Scan for the cell matching the given text and deliver its (x, y) coordinate at center. 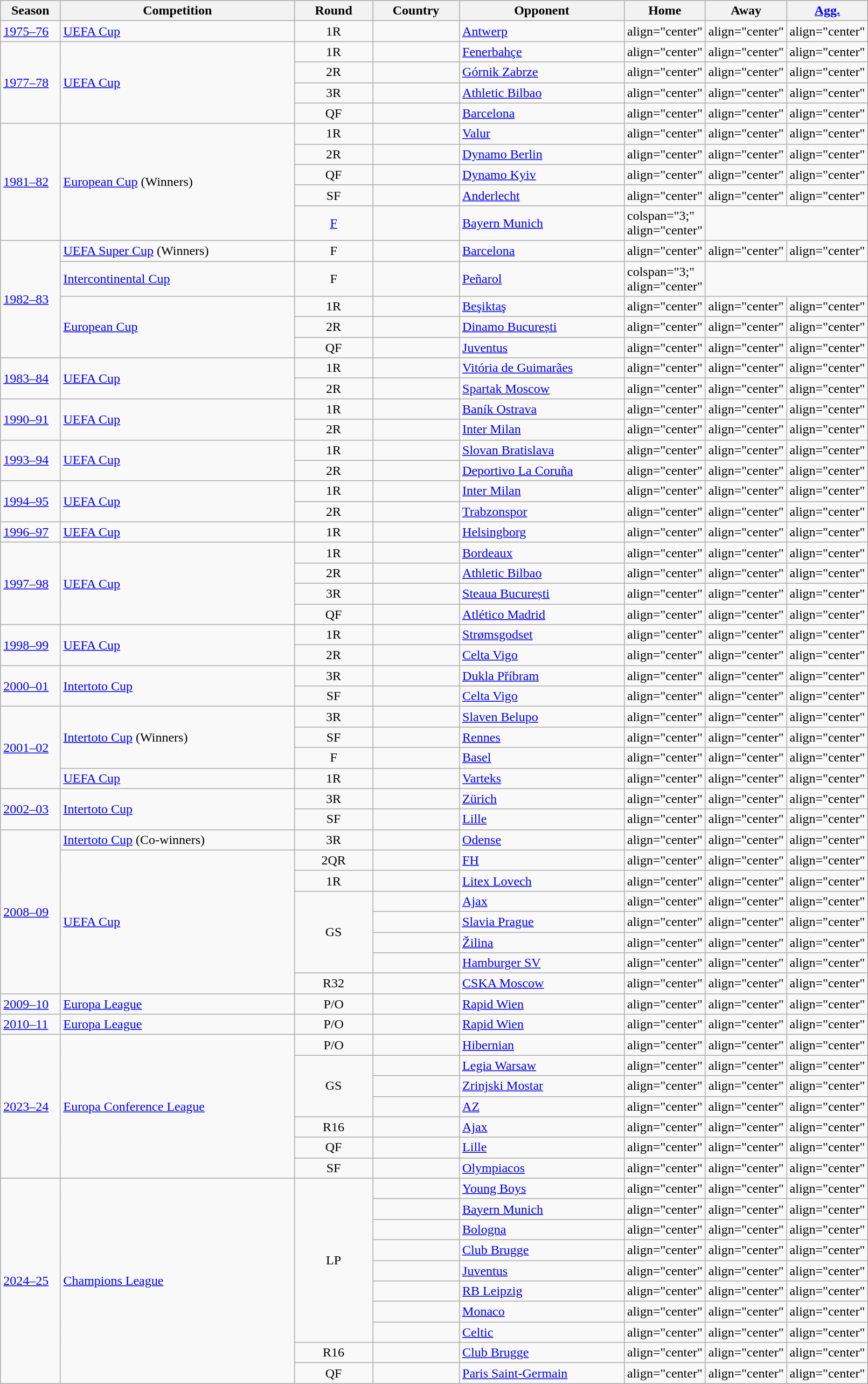
Dinamo București (542, 327)
Away (746, 11)
Dynamo Kyiv (542, 175)
1981–82 (30, 182)
UEFA Super Cup (Winners) (178, 251)
Antwerp (542, 31)
Rennes (542, 737)
1982–83 (30, 299)
Beşiktaş (542, 307)
Górnik Zabrze (542, 72)
2023–24 (30, 1106)
Trabzonspor (542, 511)
Vitória de Guimarães (542, 368)
1996–97 (30, 532)
Paris Saint-Germain (542, 1373)
Dukla Příbram (542, 676)
FH (542, 860)
2000–01 (30, 686)
Young Boys (542, 1188)
Europa Conference League (178, 1106)
Baník Ostrava (542, 409)
Fenerbahçe (542, 52)
Litex Lovech (542, 881)
Hamburger SV (542, 963)
European Cup (Winners) (178, 182)
CSKA Moscow (542, 984)
1993–94 (30, 460)
Round (334, 11)
2001–02 (30, 748)
RB Leipzig (542, 1291)
Slaven Belupo (542, 717)
Zrinjski Mostar (542, 1086)
1975–76 (30, 31)
LP (334, 1260)
Atlético Madrid (542, 614)
Spartak Moscow (542, 389)
Country (416, 11)
Basel (542, 758)
Intercontinental Cup (178, 278)
Strømsgodset (542, 635)
European Cup (178, 327)
Legia Warsaw (542, 1065)
Monaco (542, 1312)
2QR (334, 860)
Helsingborg (542, 532)
AZ (542, 1106)
Deportivo La Coruña (542, 470)
Intertoto Cup (Winners) (178, 737)
2002–03 (30, 809)
Slavia Prague (542, 922)
Olympiacos (542, 1168)
Slovan Bratislava (542, 450)
Dynamo Berlin (542, 154)
R32 (334, 984)
1994–95 (30, 501)
Anderlecht (542, 195)
1997–98 (30, 583)
Zürich (542, 799)
Intertoto Cup (Co-winners) (178, 840)
Home (665, 11)
Champions League (178, 1281)
1977–78 (30, 82)
Hibernian (542, 1045)
Agg. (828, 11)
Bordeaux (542, 552)
1983–84 (30, 378)
Celtic (542, 1332)
Žilina (542, 943)
1990–91 (30, 419)
Valur (542, 134)
Varteks (542, 778)
2009–10 (30, 1004)
Peñarol (542, 278)
2010–11 (30, 1025)
Season (30, 11)
Bologna (542, 1229)
2024–25 (30, 1281)
Odense (542, 840)
Opponent (542, 11)
2008–09 (30, 911)
1998–99 (30, 645)
Steaua București (542, 593)
Competition (178, 11)
